Determine the [x, y] coordinate at the center of the cell enclosing the given text.  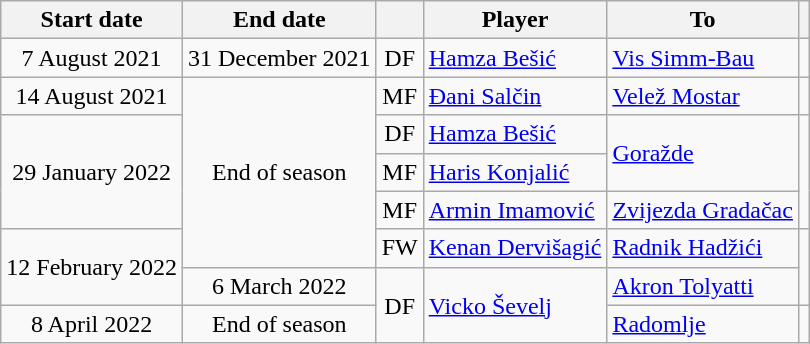
Radomlje [703, 324]
31 December 2021 [279, 58]
End date [279, 20]
FW [400, 248]
Start date [92, 20]
Đani Salčin [515, 96]
Player [515, 20]
To [703, 20]
Radnik Hadžići [703, 248]
7 August 2021 [92, 58]
Goražde [703, 153]
Vicko Ševelj [515, 305]
8 April 2022 [92, 324]
14 August 2021 [92, 96]
29 January 2022 [92, 172]
Velež Mostar [703, 96]
Haris Konjalić [515, 172]
Akron Tolyatti [703, 286]
Zvijezda Gradačac [703, 210]
Kenan Dervišagić [515, 248]
Vis Simm-Bau [703, 58]
12 February 2022 [92, 267]
Armin Imamović [515, 210]
6 March 2022 [279, 286]
